Extract the (X, Y) coordinate from the center of the cell holding the provided text.  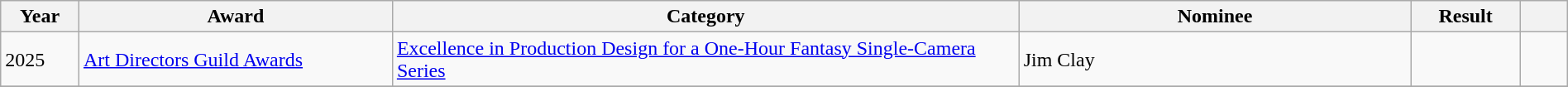
Art Directors Guild Awards (235, 60)
Excellence in Production Design for a One-Hour Fantasy Single-Camera Series (705, 60)
Nominee (1215, 17)
Category (705, 17)
Jim Clay (1215, 60)
Result (1465, 17)
Year (40, 17)
2025 (40, 60)
Award (235, 17)
